Extract the (X, Y) coordinate from the center of the cell holding the provided text.  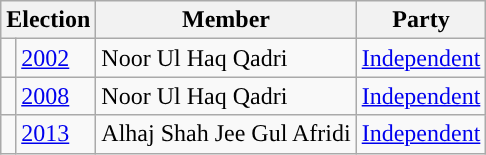
2008 (56, 96)
2013 (56, 134)
Election (48, 20)
Party (421, 20)
2002 (56, 58)
Alhaj Shah Jee Gul Afridi (226, 134)
Member (226, 20)
